Return the [x, y] coordinate for the center point of the cell that contains the specified text.  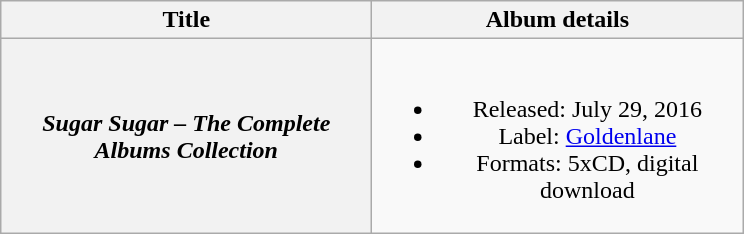
Released: July 29, 2016Label: GoldenlaneFormats: 5xCD, digital download [558, 136]
Album details [558, 20]
Sugar Sugar – The Complete Albums Collection [186, 136]
Title [186, 20]
